For the text-containing cell, return its midpoint in [x, y] coordinate format. 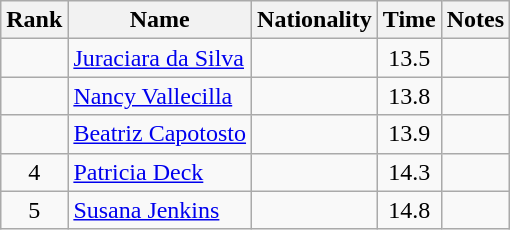
Susana Jenkins [160, 210]
13.9 [409, 134]
13.8 [409, 96]
Beatriz Capotosto [160, 134]
Notes [475, 20]
Time [409, 20]
Name [160, 20]
14.3 [409, 172]
5 [34, 210]
14.8 [409, 210]
4 [34, 172]
Rank [34, 20]
Nancy Vallecilla [160, 96]
Nationality [315, 20]
Juraciara da Silva [160, 58]
Patricia Deck [160, 172]
13.5 [409, 58]
